Provide the [X, Y] coordinate of the cell's center where the given text is located.  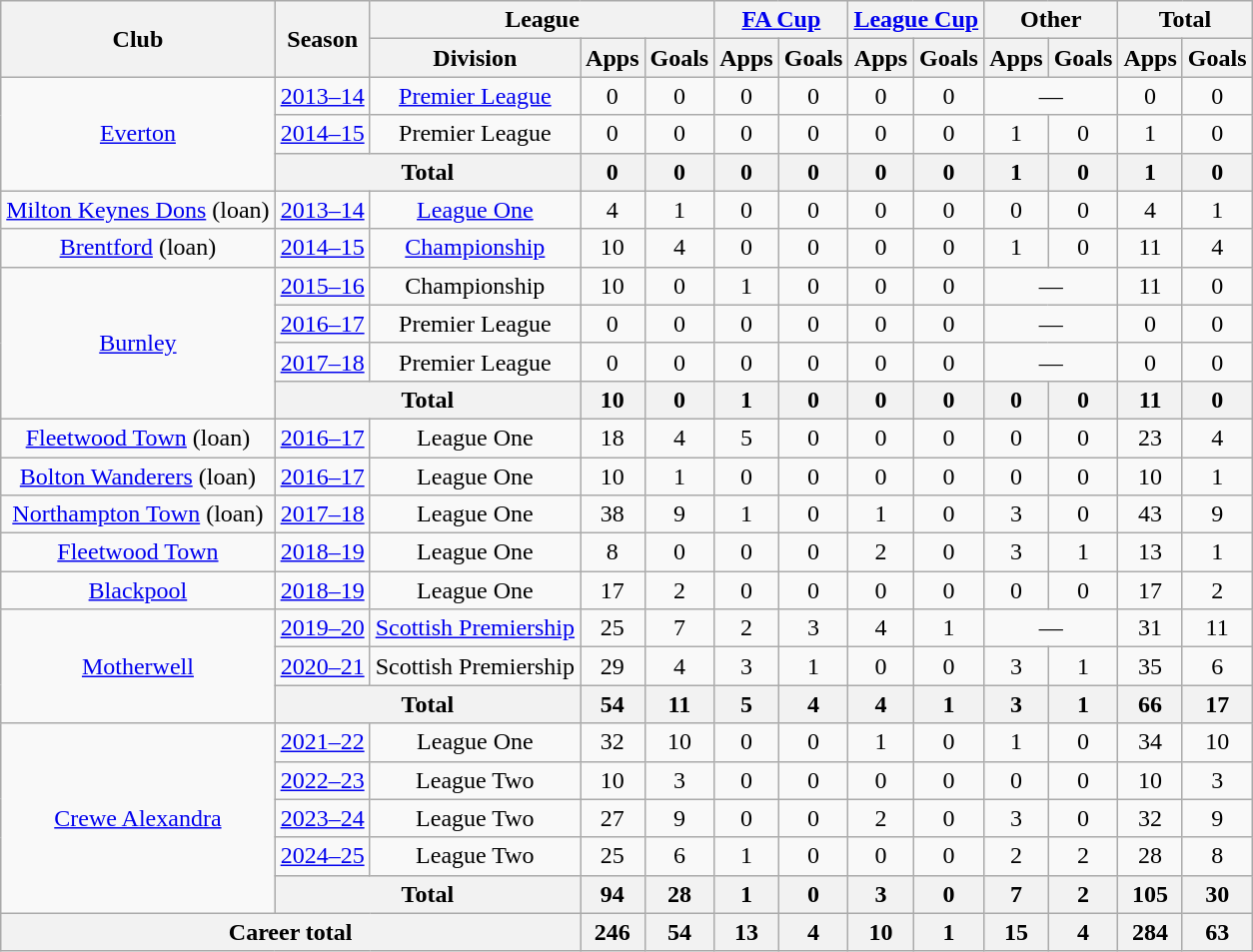
18 [613, 438]
FA Cup [781, 20]
15 [1016, 932]
Club [138, 39]
Career total [291, 932]
105 [1150, 894]
246 [613, 932]
Northampton Town (loan) [138, 514]
Motherwell [138, 666]
Fleetwood Town (loan) [138, 438]
Everton [138, 134]
Burnley [138, 343]
Fleetwood Town [138, 552]
Division [475, 58]
66 [1150, 704]
27 [613, 818]
2015–16 [322, 286]
Season [322, 39]
63 [1217, 932]
94 [613, 894]
Brentford (loan) [138, 248]
2022–23 [322, 780]
30 [1217, 894]
Bolton Wanderers (loan) [138, 476]
23 [1150, 438]
38 [613, 514]
29 [613, 666]
Crewe Alexandra [138, 818]
43 [1150, 514]
284 [1150, 932]
34 [1150, 742]
League [542, 20]
Other [1051, 20]
Blackpool [138, 590]
Milton Keynes Dons (loan) [138, 210]
2024–25 [322, 856]
League Cup [916, 20]
35 [1150, 666]
2023–24 [322, 818]
2020–21 [322, 666]
2019–20 [322, 628]
31 [1150, 628]
2021–22 [322, 742]
